Provide the [X, Y] coordinate of the cell's center where the given text is located.  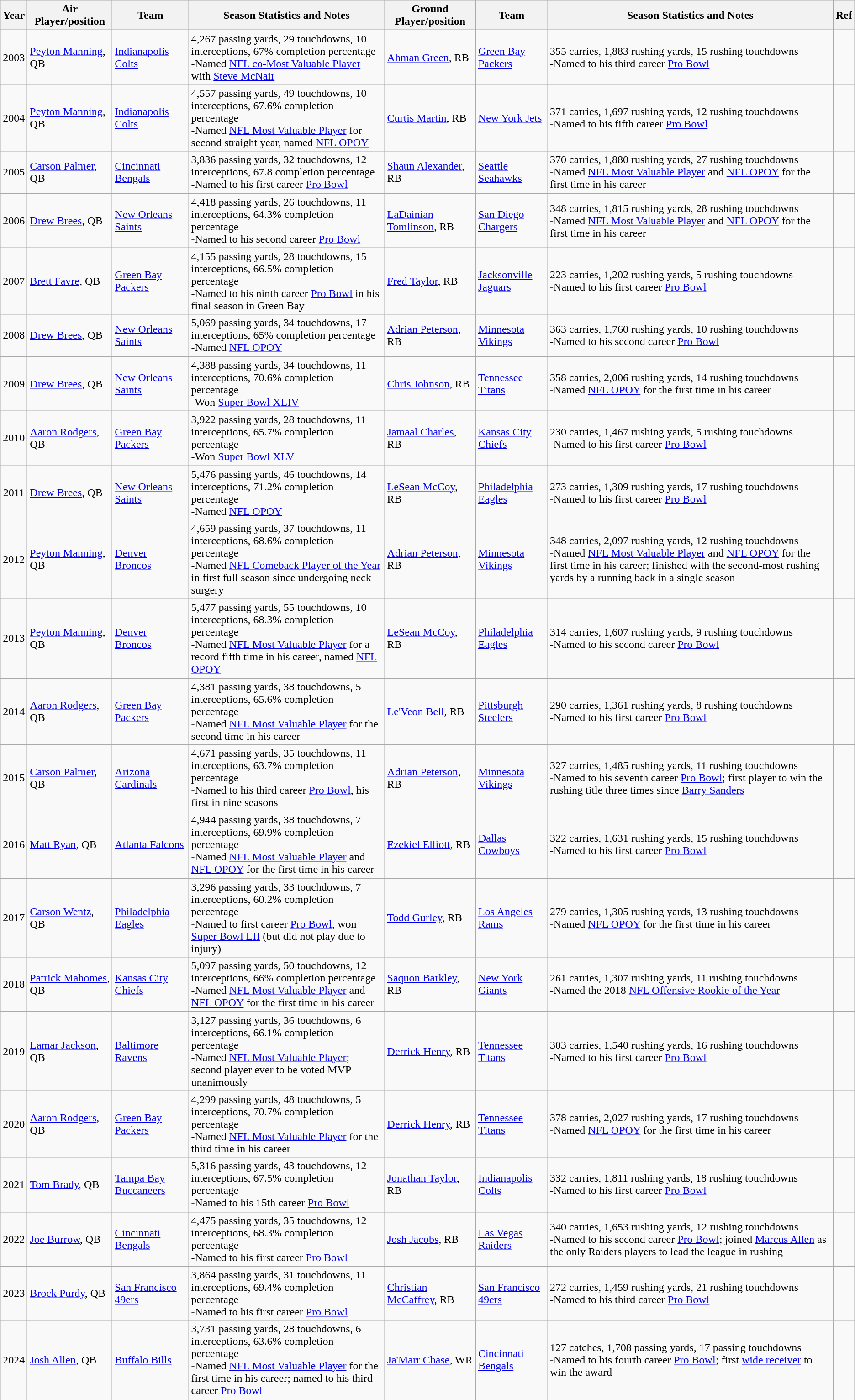
Jacksonville Jaguars [512, 281]
Jamaal Charles, RB [430, 438]
Chris Johnson, RB [430, 384]
2013 [14, 638]
272 carries, 1,459 rushing yards, 21 rushing touchdowns-Named to his third career Pro Bowl [691, 1293]
Patrick Mahomes, QB [70, 984]
Carson Wentz, QB [70, 917]
Brock Purdy, QB [70, 1293]
4,155 passing yards, 28 touchdowns, 15 interceptions, 66.5% completion percentage-Named to his ninth career Pro Bowl in his final season in Green Bay [287, 281]
Tampa Bay Buccaneers [151, 1184]
355 carries, 1,883 rushing yards, 15 rushing touchdowns-Named to his third career Pro Bowl [691, 58]
127 catches, 1,708 passing yards, 17 passing touchdowns-Named to his fourth career Pro Bowl; first wide receiver to win the award [691, 1360]
Jonathan Taylor, RB [430, 1184]
GroundPlayer/position [430, 16]
LaDainian Tomlinson, RB [430, 220]
371 carries, 1,697 rushing yards, 12 rushing touchdowns-Named to his fifth career Pro Bowl [691, 118]
Brett Favre, QB [70, 281]
2016 [14, 845]
New York Giants [512, 984]
Josh Jacobs, RB [430, 1239]
332 carries, 1,811 rushing yards, 18 rushing touchdowns-Named to his first career Pro Bowl [691, 1184]
2003 [14, 58]
2006 [14, 220]
Ja'Marr Chase, WR [430, 1360]
Pittsburgh Steelers [512, 711]
261 carries, 1,307 rushing yards, 11 rushing touchdowns-Named the 2018 NFL Offensive Rookie of the Year [691, 984]
5,069 passing yards, 34 touchdowns, 17 interceptions, 65% completion percentage-Named NFL OPOY [287, 335]
370 carries, 1,880 rushing yards, 27 rushing touchdowns-Named NFL Most Valuable Player and NFL OPOY for the first time in his career [691, 172]
378 carries, 2,027 rushing yards, 17 rushing touchdowns-Named NFL OPOY for the first time in his career [691, 1124]
2018 [14, 984]
348 carries, 1,815 rushing yards, 28 rushing touchdowns-Named NFL Most Valuable Player and NFL OPOY for the first time in his career [691, 220]
New York Jets [512, 118]
314 carries, 1,607 rushing yards, 9 rushing touchdowns-Named to his second career Pro Bowl [691, 638]
Dallas Cowboys [512, 845]
2009 [14, 384]
5,476 passing yards, 46 touchdowns, 14 interceptions, 71.2% completion percentage-Named NFL OPOY [287, 493]
279 carries, 1,305 rushing yards, 13 rushing touchdowns-Named NFL OPOY for the first time in his career [691, 917]
Le'Veon Bell, RB [430, 711]
5,316 passing yards, 43 touchdowns, 12 interceptions, 67.5% completion percentage-Named to his 15th career Pro Bowl [287, 1184]
2007 [14, 281]
290 carries, 1,361 rushing yards, 8 rushing touchdowns-Named to his first career Pro Bowl [691, 711]
3,836 passing yards, 32 touchdowns, 12 interceptions, 67.8 completion percentage-Named to his first career Pro Bowl [287, 172]
2004 [14, 118]
Matt Ryan, QB [70, 845]
Tom Brady, QB [70, 1184]
Atlanta Falcons [151, 845]
Baltimore Ravens [151, 1051]
Las Vegas Raiders [512, 1239]
2011 [14, 493]
223 carries, 1,202 rushing yards, 5 rushing touchdowns-Named to his first career Pro Bowl [691, 281]
2020 [14, 1124]
358 carries, 2,006 rushing yards, 14 rushing touchdowns-Named NFL OPOY for the first time in his career [691, 384]
3,864 passing yards, 31 touchdowns, 11 interceptions, 69.4% completion percentage-Named to his first career Pro Bowl [287, 1293]
Year [14, 16]
322 carries, 1,631 rushing yards, 15 rushing touchdowns-Named to his first career Pro Bowl [691, 845]
Saquon Barkley, RB [430, 984]
4,418 passing yards, 26 touchdowns, 11 interceptions, 64.3% completion percentage-Named to his second career Pro Bowl [287, 220]
Shaun Alexander, RB [430, 172]
Joe Burrow, QB [70, 1239]
Christian McCaffrey, RB [430, 1293]
4,299 passing yards, 48 touchdowns, 5 interceptions, 70.7% completion percentage-Named NFL Most Valuable Player for the third time in his career [287, 1124]
Los Angeles Rams [512, 917]
Buffalo Bills [151, 1360]
2022 [14, 1239]
2015 [14, 778]
4,267 passing yards, 29 touchdowns, 10 interceptions, 67% completion percentage-Named NFL co-Most Valuable Player with Steve McNair [287, 58]
Seattle Seahawks [512, 172]
2005 [14, 172]
2008 [14, 335]
273 carries, 1,309 rushing yards, 17 rushing touchdowns-Named to his first career Pro Bowl [691, 493]
Josh Allen, QB [70, 1360]
230 carries, 1,467 rushing yards, 5 rushing touchdowns-Named to his first career Pro Bowl [691, 438]
2019 [14, 1051]
363 carries, 1,760 rushing yards, 10 rushing touchdowns-Named to his second career Pro Bowl [691, 335]
Ahman Green, RB [430, 58]
Arizona Cardinals [151, 778]
Fred Taylor, RB [430, 281]
Lamar Jackson, QB [70, 1051]
Todd Gurley, RB [430, 917]
2021 [14, 1184]
Ezekiel Elliott, RB [430, 845]
2010 [14, 438]
2017 [14, 917]
4,475 passing yards, 35 touchdowns, 12 interceptions, 68.3% completion percentage-Named to his first career Pro Bowl [287, 1239]
303 carries, 1,540 rushing yards, 16 rushing touchdowns-Named to his first career Pro Bowl [691, 1051]
AirPlayer/position [70, 16]
2012 [14, 559]
Ref [844, 16]
2023 [14, 1293]
2024 [14, 1360]
Curtis Martin, RB [430, 118]
San Diego Chargers [512, 220]
4,388 passing yards, 34 touchdowns, 11 interceptions, 70.6% completion percentage-Won Super Bowl XLIV [287, 384]
2014 [14, 711]
4,671 passing yards, 35 touchdowns, 11 interceptions, 63.7% completion percentage-Named to his third career Pro Bowl, his first in nine seasons [287, 778]
3,922 passing yards, 28 touchdowns, 11 interceptions, 65.7% completion percentage-Won Super Bowl XLV [287, 438]
4,381 passing yards, 38 touchdowns, 5 interceptions, 65.6% completion percentage-Named NFL Most Valuable Player for the second time in his career [287, 711]
